Output the (X, Y) coordinate of the center of the cell containing the given text.  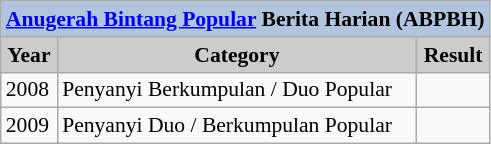
Anugerah Bintang Popular Berita Harian (ABPBH) (246, 19)
Year (29, 55)
Penyanyi Duo / Berkumpulan Popular (237, 126)
2008 (29, 90)
2009 (29, 126)
Category (237, 55)
Penyanyi Berkumpulan / Duo Popular (237, 90)
Result (454, 55)
